Search for the cell housing the specified text and yield its (X, Y) center coordinate. 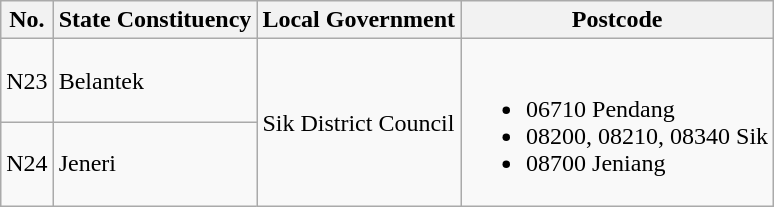
Jeneri (155, 164)
Belantek (155, 81)
Local Government (359, 20)
06710 Pendang08200, 08210, 08340 Sik08700 Jeniang (618, 122)
Sik District Council (359, 122)
State Constituency (155, 20)
No. (27, 20)
N24 (27, 164)
Postcode (618, 20)
N23 (27, 81)
